Return the (X, Y) coordinate for the center point of the cell that contains the specified text.  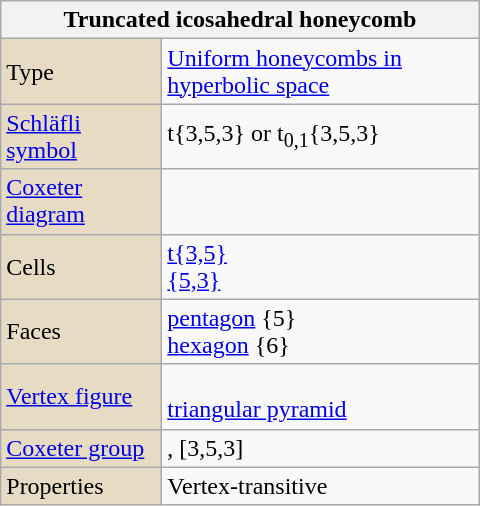
pentagon {5}hexagon {6} (320, 332)
Schläfli symbol (82, 136)
Uniform honeycombs in hyperbolic space (320, 72)
Truncated icosahedral honeycomb (240, 20)
triangular pyramid (320, 396)
Type (82, 72)
, [3,5,3] (320, 448)
t{3,5} {5,3} (320, 266)
Vertex-transitive (320, 486)
Faces (82, 332)
t{3,5,3} or t0,1{3,5,3} (320, 136)
Coxeter group (82, 448)
Vertex figure (82, 396)
Cells (82, 266)
Properties (82, 486)
Coxeter diagram (82, 202)
